Capture the cell that displays the provided text and extract its [x, y] central coordinate. 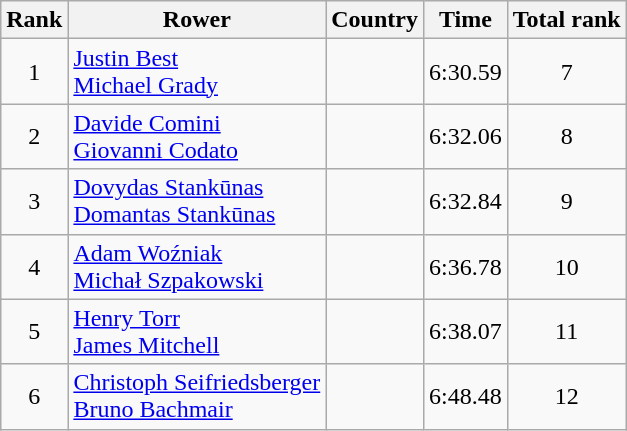
Rower [197, 20]
6:32.06 [465, 136]
3 [34, 202]
Time [465, 20]
6:32.84 [465, 202]
Country [375, 20]
2 [34, 136]
4 [34, 266]
7 [566, 72]
11 [566, 332]
Dovydas StankūnasDomantas Stankūnas [197, 202]
Henry TorrJames Mitchell [197, 332]
6:38.07 [465, 332]
Justin BestMichael Grady [197, 72]
5 [34, 332]
Davide CominiGiovanni Codato [197, 136]
9 [566, 202]
6:30.59 [465, 72]
6:48.48 [465, 396]
8 [566, 136]
1 [34, 72]
10 [566, 266]
Christoph SeifriedsbergerBruno Bachmair [197, 396]
6 [34, 396]
Rank [34, 20]
12 [566, 396]
Total rank [566, 20]
6:36.78 [465, 266]
Adam WoźniakMichał Szpakowski [197, 266]
